For the text-containing cell, return its midpoint in (x, y) coordinate format. 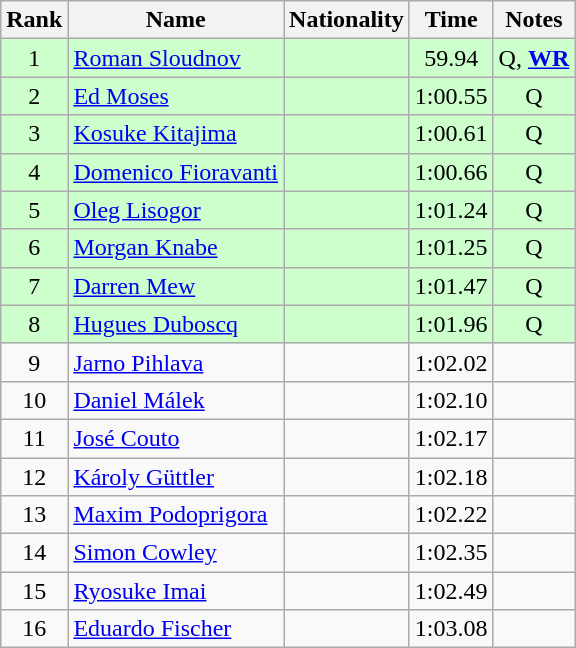
1:01.47 (451, 286)
1:01.96 (451, 324)
1:00.55 (451, 96)
1:01.24 (451, 210)
Notes (534, 20)
5 (34, 210)
1:02.10 (451, 400)
Oleg Lisogor (176, 210)
6 (34, 248)
14 (34, 553)
15 (34, 591)
Darren Mew (176, 286)
1:02.35 (451, 553)
Eduardo Fischer (176, 629)
3 (34, 134)
59.94 (451, 58)
4 (34, 172)
1:02.22 (451, 515)
9 (34, 362)
Nationality (347, 20)
Károly Güttler (176, 477)
Domenico Fioravanti (176, 172)
12 (34, 477)
Morgan Knabe (176, 248)
1 (34, 58)
Time (451, 20)
1:00.61 (451, 134)
16 (34, 629)
2 (34, 96)
Ryosuke Imai (176, 591)
Name (176, 20)
Jarno Pihlava (176, 362)
Ed Moses (176, 96)
8 (34, 324)
1:02.49 (451, 591)
7 (34, 286)
1:03.08 (451, 629)
Maxim Podoprigora (176, 515)
Roman Sloudnov (176, 58)
Rank (34, 20)
1:02.17 (451, 438)
1:01.25 (451, 248)
11 (34, 438)
Hugues Duboscq (176, 324)
Q, WR (534, 58)
Kosuke Kitajima (176, 134)
1:00.66 (451, 172)
José Couto (176, 438)
Daniel Málek (176, 400)
1:02.18 (451, 477)
13 (34, 515)
1:02.02 (451, 362)
10 (34, 400)
Simon Cowley (176, 553)
